For the text-containing cell, return its midpoint in [X, Y] coordinate format. 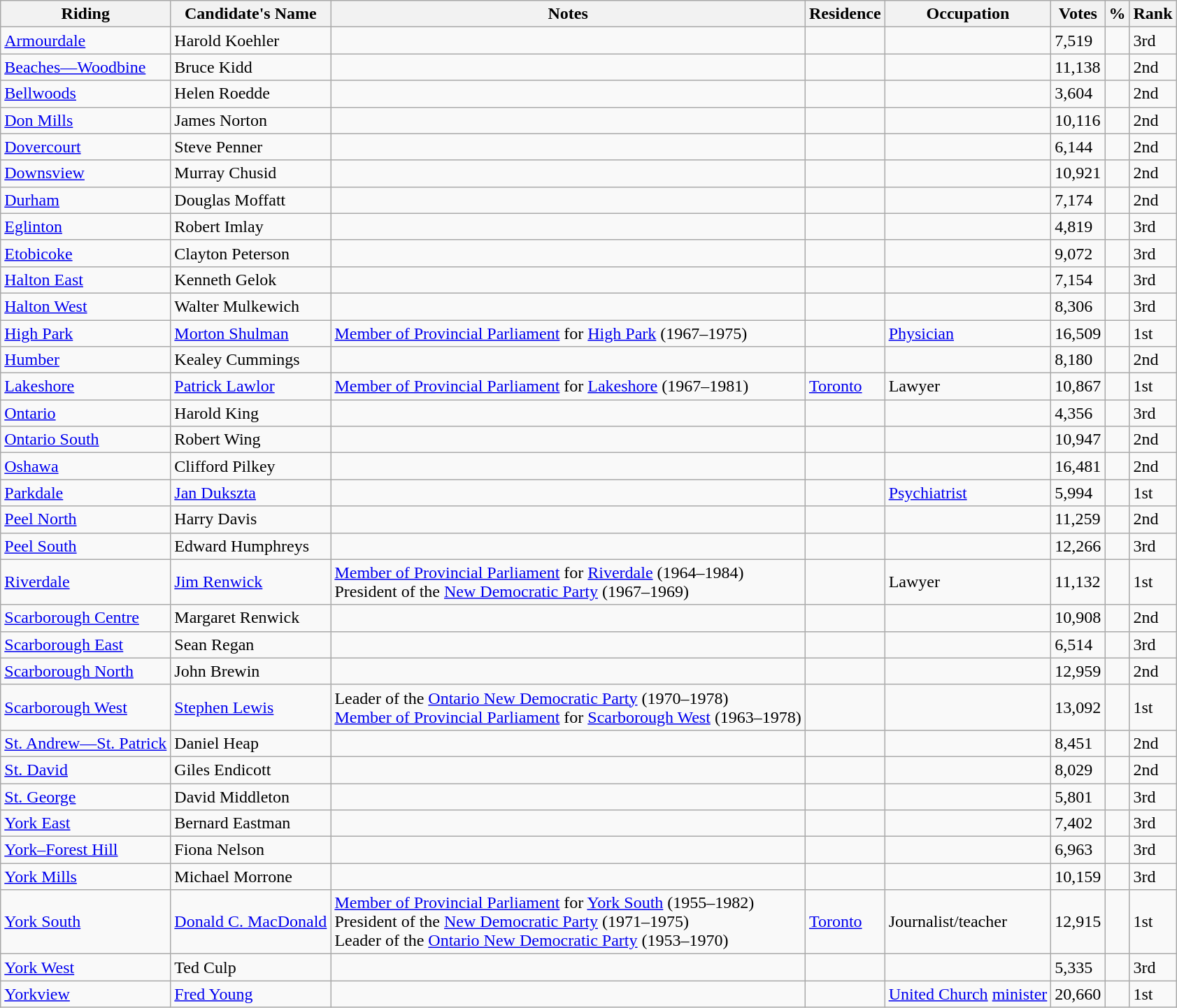
Downsview [85, 173]
8,306 [1078, 306]
Clayton Peterson [250, 253]
12,959 [1078, 671]
Scarborough West [85, 707]
Eglinton [85, 226]
Morton Shulman [250, 333]
Parkdale [85, 493]
Oshawa [85, 466]
High Park [85, 333]
5,994 [1078, 493]
Patrick Lawlor [250, 387]
Bernard Eastman [250, 823]
Jan Dukszta [250, 493]
York East [85, 823]
Riding [85, 14]
Giles Endicott [250, 770]
St. David [85, 770]
10,116 [1078, 120]
Walter Mulkewich [250, 306]
Riverdale [85, 582]
Daniel Heap [250, 743]
Occupation [968, 14]
10,908 [1078, 618]
St. Andrew—St. Patrick [85, 743]
Etobicoke [85, 253]
Douglas Moffatt [250, 200]
11,132 [1078, 582]
Robert Imlay [250, 226]
Donald C. MacDonald [250, 922]
Candidate's Name [250, 14]
Michael Morrone [250, 877]
Votes [1078, 14]
Robert Wing [250, 440]
20,660 [1078, 994]
4,819 [1078, 226]
7,154 [1078, 280]
Durham [85, 200]
Rank [1153, 14]
7,402 [1078, 823]
3,604 [1078, 94]
Journalist/teacher [968, 922]
Bellwoods [85, 94]
13,092 [1078, 707]
Notes [568, 14]
Lakeshore [85, 387]
Member of Provincial Parliament for High Park (1967–1975) [568, 333]
Psychiatrist [968, 493]
Member of Provincial Parliament for Lakeshore (1967–1981) [568, 387]
Physician [968, 333]
8,451 [1078, 743]
6,963 [1078, 850]
Residence [845, 14]
5,801 [1078, 796]
7,519 [1078, 41]
10,867 [1078, 387]
Margaret Renwick [250, 618]
Ontario [85, 413]
York–Forest Hill [85, 850]
8,029 [1078, 770]
Dovercourt [85, 147]
Harry Davis [250, 519]
Peel South [85, 546]
Steve Penner [250, 147]
Ted Culp [250, 967]
11,259 [1078, 519]
6,514 [1078, 645]
Ontario South [85, 440]
York Mills [85, 877]
12,915 [1078, 922]
5,335 [1078, 967]
Beaches—Woodbine [85, 67]
Don Mills [85, 120]
10,947 [1078, 440]
Sean Regan [250, 645]
7,174 [1078, 200]
Harold Koehler [250, 41]
Clifford Pilkey [250, 466]
John Brewin [250, 671]
Humber [85, 360]
Yorkview [85, 994]
6,144 [1078, 147]
Harold King [250, 413]
James Norton [250, 120]
Member of Provincial Parliament for Riverdale (1964–1984) President of the New Democratic Party (1967–1969) [568, 582]
York West [85, 967]
St. George [85, 796]
Peel North [85, 519]
Fred Young [250, 994]
8,180 [1078, 360]
Murray Chusid [250, 173]
Edward Humphreys [250, 546]
Leader of the Ontario New Democratic Party (1970–1978) Member of Provincial Parliament for Scarborough West (1963–1978) [568, 707]
Kealey Cummings [250, 360]
David Middleton [250, 796]
16,481 [1078, 466]
Armourdale [85, 41]
Halton West [85, 306]
Bruce Kidd [250, 67]
10,159 [1078, 877]
York South [85, 922]
Fiona Nelson [250, 850]
% [1118, 14]
Helen Roedde [250, 94]
4,356 [1078, 413]
11,138 [1078, 67]
9,072 [1078, 253]
United Church minister [968, 994]
Halton East [85, 280]
10,921 [1078, 173]
Scarborough Centre [85, 618]
Scarborough East [85, 645]
Kenneth Gelok [250, 280]
Scarborough North [85, 671]
Jim Renwick [250, 582]
12,266 [1078, 546]
16,509 [1078, 333]
Stephen Lewis [250, 707]
